Scan for the cell matching the given text and deliver its [X, Y] coordinate at center. 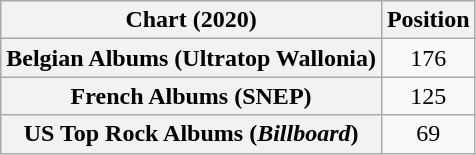
69 [428, 134]
Belgian Albums (Ultratop Wallonia) [192, 58]
Chart (2020) [192, 20]
125 [428, 96]
176 [428, 58]
Position [428, 20]
French Albums (SNEP) [192, 96]
US Top Rock Albums (Billboard) [192, 134]
